Scan for the cell matching the given text and deliver its [X, Y] coordinate at center. 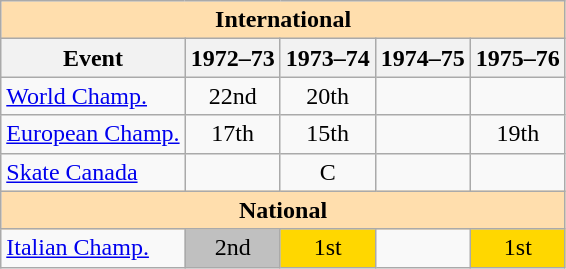
World Champ. [93, 96]
17th [232, 134]
International [284, 20]
National [284, 210]
Event [93, 58]
1974–75 [422, 58]
1972–73 [232, 58]
European Champ. [93, 134]
1973–74 [328, 58]
20th [328, 96]
Italian Champ. [93, 248]
19th [518, 134]
22nd [232, 96]
Skate Canada [93, 172]
1975–76 [518, 58]
15th [328, 134]
2nd [232, 248]
C [328, 172]
